Capture the cell that displays the provided text and extract its [x, y] central coordinate. 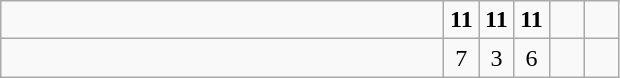
7 [462, 58]
6 [532, 58]
3 [496, 58]
